Output the (X, Y) coordinate of the center of the cell containing the given text.  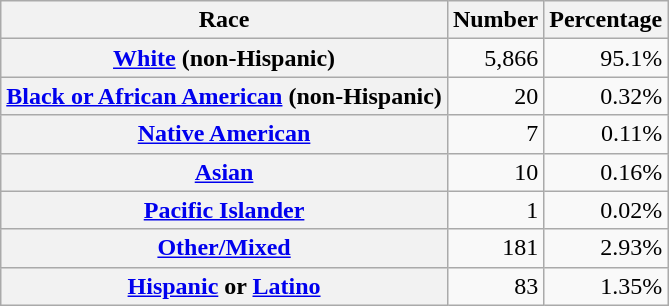
Number (495, 20)
0.32% (606, 96)
Other/Mixed (224, 248)
Hispanic or Latino (224, 286)
0.11% (606, 134)
Black or African American (non-Hispanic) (224, 96)
10 (495, 172)
1.35% (606, 286)
Percentage (606, 20)
20 (495, 96)
181 (495, 248)
Pacific Islander (224, 210)
7 (495, 134)
Native American (224, 134)
Asian (224, 172)
0.16% (606, 172)
2.93% (606, 248)
83 (495, 286)
0.02% (606, 210)
95.1% (606, 58)
White (non-Hispanic) (224, 58)
1 (495, 210)
5,866 (495, 58)
Race (224, 20)
